From the cell containing the given text, extract its center point as (X, Y) coordinate. 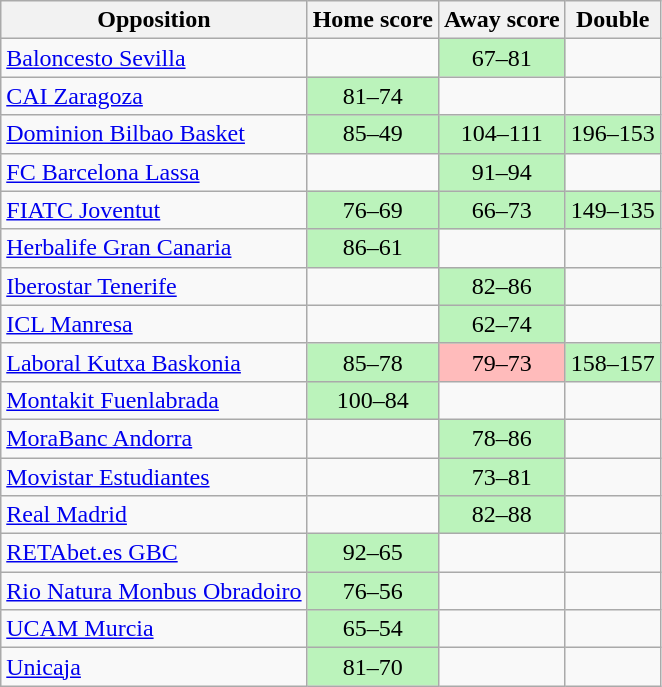
CAI Zaragoza (154, 96)
Montakit Fuenlabrada (154, 400)
FIATC Joventut (154, 210)
91–94 (502, 172)
85–49 (372, 134)
Movistar Estudiantes (154, 477)
Rio Natura Monbus Obradoiro (154, 591)
82–86 (502, 286)
78–86 (502, 438)
Opposition (154, 20)
100–84 (372, 400)
79–73 (502, 362)
MoraBanc Andorra (154, 438)
86–61 (372, 248)
Iberostar Tenerife (154, 286)
76–56 (372, 591)
ICL Manresa (154, 324)
Herbalife Gran Canaria (154, 248)
104–111 (502, 134)
Laboral Kutxa Baskonia (154, 362)
81–74 (372, 96)
62–74 (502, 324)
67–81 (502, 58)
Unicaja (154, 667)
Home score (372, 20)
65–54 (372, 629)
Real Madrid (154, 515)
Double (612, 20)
RETAbet.es GBC (154, 553)
66–73 (502, 210)
FC Barcelona Lassa (154, 172)
196–153 (612, 134)
85–78 (372, 362)
Dominion Bilbao Basket (154, 134)
92–65 (372, 553)
UCAM Murcia (154, 629)
Baloncesto Sevilla (154, 58)
73–81 (502, 477)
81–70 (372, 667)
149–135 (612, 210)
Away score (502, 20)
82–88 (502, 515)
158–157 (612, 362)
76–69 (372, 210)
